Find where the given text appears and provide that cell's center as (x, y) coordinate. 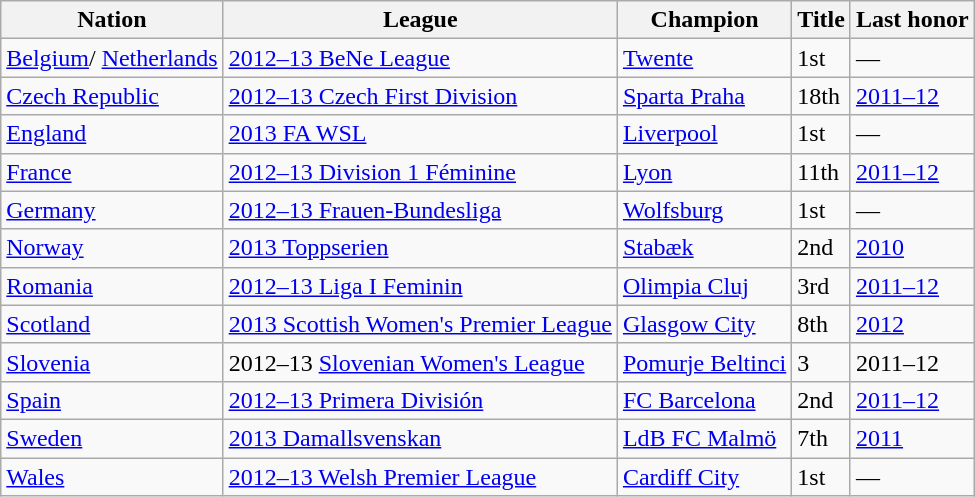
England (112, 134)
France (112, 172)
2012–13 Welsh Premier League (420, 477)
Spain (112, 400)
Scotland (112, 324)
2010 (912, 248)
Lyon (704, 172)
2012 (912, 324)
2012–13 Primera División (420, 400)
Pomurje Beltinci (704, 362)
FC Barcelona (704, 400)
Title (822, 20)
Twente (704, 58)
2012–13 Liga I Feminin (420, 286)
3 (822, 362)
2013 Toppserien (420, 248)
Wales (112, 477)
Czech Republic (112, 96)
Liverpool (704, 134)
Stabæk (704, 248)
Belgium/ Netherlands (112, 58)
Norway (112, 248)
18th (822, 96)
LdB FC Malmö (704, 438)
2011 (912, 438)
Wolfsburg (704, 210)
2013 FA WSL (420, 134)
2012–13 BeNe League (420, 58)
Last honor (912, 20)
Olimpia Cluj (704, 286)
Glasgow City (704, 324)
2012–13 Slovenian Women's League (420, 362)
8th (822, 324)
7th (822, 438)
2013 Damallsvenskan (420, 438)
2012–13 Frauen-Bundesliga (420, 210)
League (420, 20)
Sparta Praha (704, 96)
2012–13 Division 1 Féminine (420, 172)
Cardiff City (704, 477)
2013 Scottish Women's Premier League (420, 324)
Germany (112, 210)
Sweden (112, 438)
Slovenia (112, 362)
Nation (112, 20)
3rd (822, 286)
2012–13 Czech First Division (420, 96)
Romania (112, 286)
Champion (704, 20)
11th (822, 172)
